Identify which cell holds the provided text, then report its (X, Y) central coordinate. 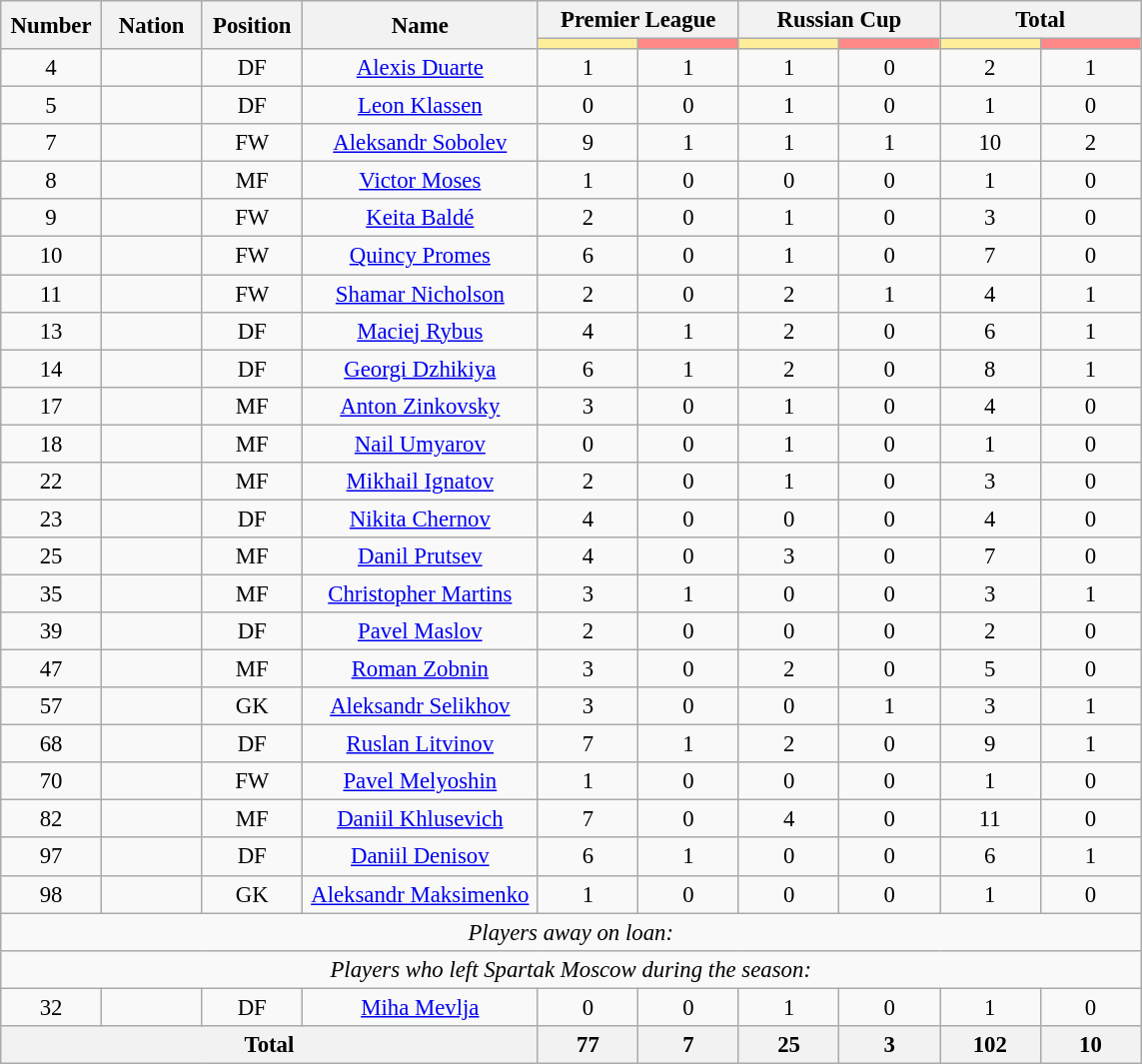
Anton Zinkovsky (421, 406)
Premier League (637, 20)
70 (52, 781)
Nikita Chernov (421, 519)
14 (52, 369)
47 (52, 669)
Name (421, 25)
Nail Umyarov (421, 444)
97 (52, 857)
Alexis Duarte (421, 68)
Leon Klassen (421, 106)
Mikhail Ignatov (421, 482)
Daniil Denisov (421, 857)
Shamar Nicholson (421, 294)
Maciej Rybus (421, 331)
Number (52, 25)
57 (52, 706)
Aleksandr Sobolev (421, 143)
22 (52, 482)
Players who left Spartak Moscow during the season: (571, 969)
77 (587, 1045)
82 (52, 819)
Position (252, 25)
Danil Prutsev (421, 556)
68 (52, 744)
Pavel Maslov (421, 631)
Christopher Martins (421, 593)
Daniil Khlusevich (421, 819)
Nation (152, 25)
Victor Moses (421, 181)
13 (52, 331)
Miha Mevlja (421, 1007)
Roman Zobnin (421, 669)
Pavel Melyoshin (421, 781)
Georgi Dzhikiya (421, 369)
Russian Cup (839, 20)
17 (52, 406)
Players away on loan: (571, 932)
102 (989, 1045)
Aleksandr Selikhov (421, 706)
18 (52, 444)
39 (52, 631)
32 (52, 1007)
Keita Baldé (421, 219)
Quincy Promes (421, 256)
98 (52, 894)
Aleksandr Maksimenko (421, 894)
Ruslan Litvinov (421, 744)
35 (52, 593)
23 (52, 519)
